Output the [X, Y] coordinate of the center of the cell containing the given text.  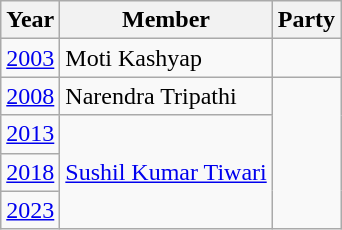
Member [166, 20]
Narendra Tripathi [166, 96]
Moti Kashyap [166, 58]
Year [30, 20]
Party [306, 20]
2018 [30, 172]
2003 [30, 58]
2013 [30, 134]
Sushil Kumar Tiwari [166, 172]
2008 [30, 96]
2023 [30, 210]
